Capture the cell that displays the provided text and extract its (x, y) central coordinate. 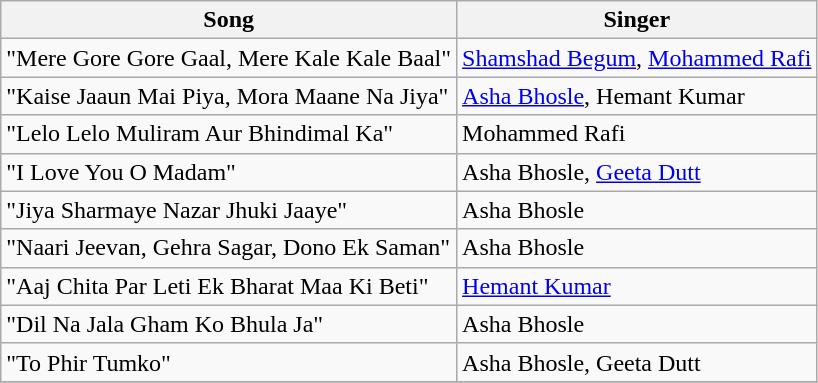
Song (229, 20)
"To Phir Tumko" (229, 362)
"Lelo Lelo Muliram Aur Bhindimal Ka" (229, 134)
"Naari Jeevan, Gehra Sagar, Dono Ek Saman" (229, 248)
Singer (637, 20)
"I Love You O Madam" (229, 172)
"Jiya Sharmaye Nazar Jhuki Jaaye" (229, 210)
"Mere Gore Gore Gaal, Mere Kale Kale Baal" (229, 58)
"Dil Na Jala Gham Ko Bhula Ja" (229, 324)
Hemant Kumar (637, 286)
Mohammed Rafi (637, 134)
"Kaise Jaaun Mai Piya, Mora Maane Na Jiya" (229, 96)
"Aaj Chita Par Leti Ek Bharat Maa Ki Beti" (229, 286)
Shamshad Begum, Mohammed Rafi (637, 58)
Asha Bhosle, Hemant Kumar (637, 96)
